Scan for the cell matching the given text and deliver its [X, Y] coordinate at center. 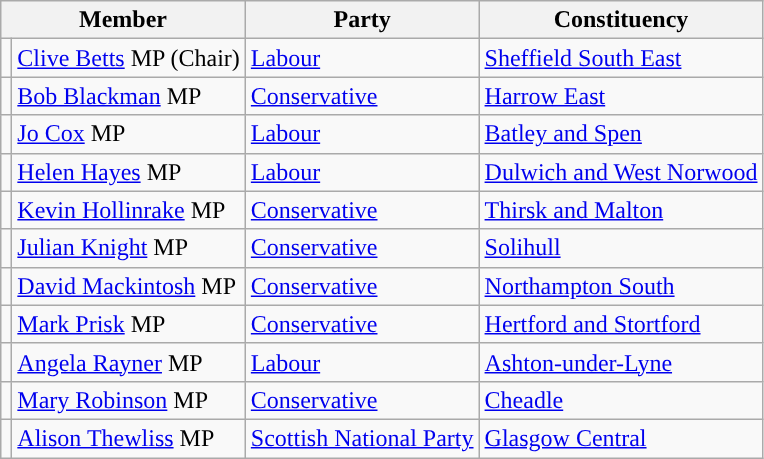
Clive Betts MP (Chair) [129, 58]
Party [362, 20]
Thirsk and Malton [621, 210]
Helen Hayes MP [129, 172]
Kevin Hollinrake MP [129, 210]
Jo Cox MP [129, 134]
Constituency [621, 20]
Cheadle [621, 400]
Mary Robinson MP [129, 400]
Sheffield South East [621, 58]
Mark Prisk MP [129, 324]
Harrow East [621, 96]
Northampton South [621, 286]
Member [124, 20]
Glasgow Central [621, 438]
Hertford and Stortford [621, 324]
Batley and Spen [621, 134]
Ashton-under-Lyne [621, 362]
Bob Blackman MP [129, 96]
Solihull [621, 248]
Scottish National Party [362, 438]
David Mackintosh MP [129, 286]
Dulwich and West Norwood [621, 172]
Julian Knight MP [129, 248]
Angela Rayner MP [129, 362]
Alison Thewliss MP [129, 438]
